Determine the (X, Y) coordinate at the center of the cell enclosing the given text.  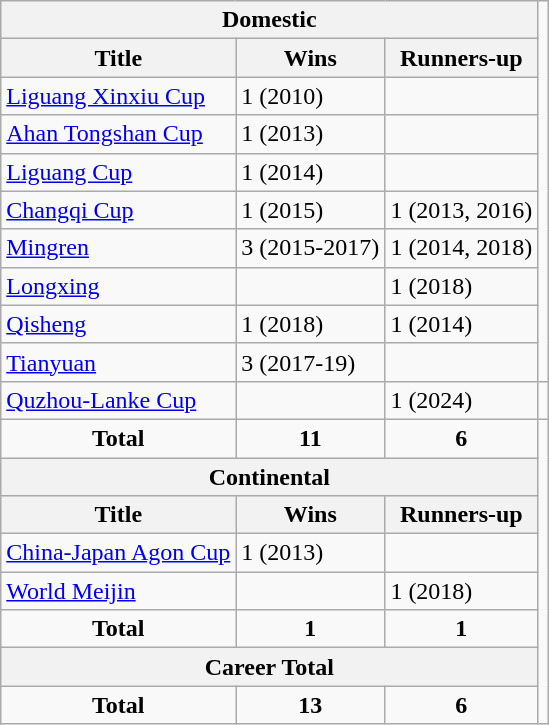
11 (310, 438)
1 (2010) (310, 96)
Liguang Cup (118, 172)
China-Japan Agon Cup (118, 553)
Tianyuan (118, 362)
1 (2015) (310, 210)
Changqi Cup (118, 210)
Mingren (118, 248)
1 (2024) (462, 400)
Qisheng (118, 324)
13 (310, 705)
1 (2014, 2018) (462, 248)
Quzhou-Lanke Cup (118, 400)
3 (2017-19) (310, 362)
Longxing (118, 286)
Domestic (270, 20)
3 (2015-2017) (310, 248)
Career Total (270, 667)
Ahan Tongshan Cup (118, 134)
Liguang Xinxiu Cup (118, 96)
1 (2013, 2016) (462, 210)
Continental (270, 477)
World Meijin (118, 591)
